Return (x, y) of the center of cell containing provided text 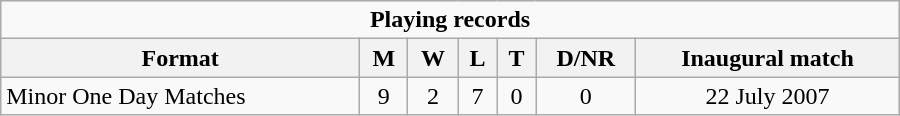
7 (478, 96)
Format (180, 58)
D/NR (586, 58)
2 (433, 96)
L (478, 58)
22 July 2007 (768, 96)
M (384, 58)
T (516, 58)
Minor One Day Matches (180, 96)
Playing records (450, 20)
Inaugural match (768, 58)
W (433, 58)
9 (384, 96)
